Extract the [X, Y] coordinate from the center of the cell holding the provided text.  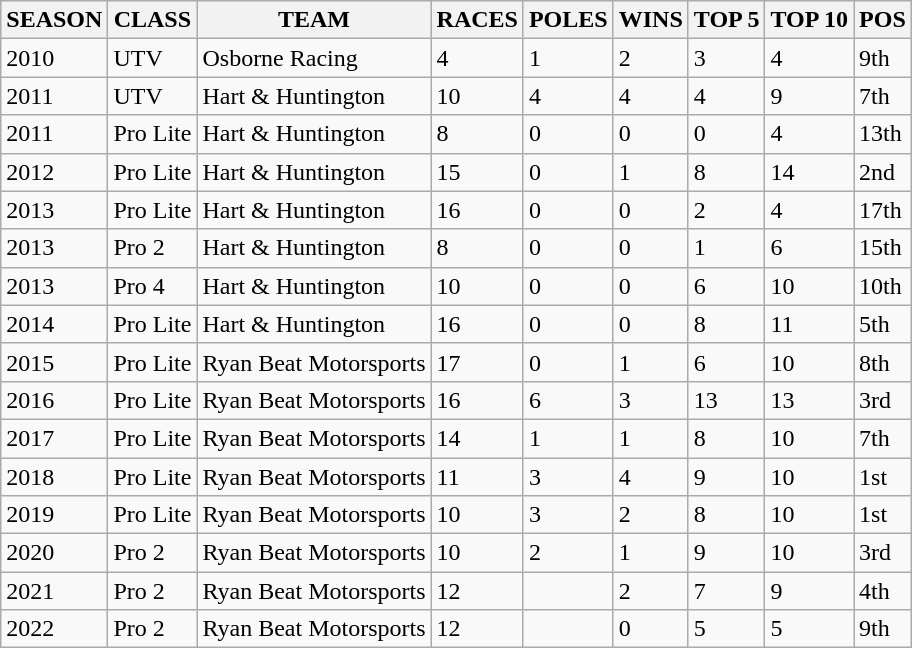
RACES [477, 20]
5th [883, 324]
TOP 10 [810, 20]
Osborne Racing [314, 58]
TEAM [314, 20]
15th [883, 248]
15 [477, 172]
Pro 4 [152, 286]
7 [726, 591]
10th [883, 286]
4th [883, 591]
2020 [54, 553]
POLES [568, 20]
2010 [54, 58]
POS [883, 20]
CLASS [152, 20]
2019 [54, 515]
2012 [54, 172]
2018 [54, 477]
13th [883, 134]
17 [477, 362]
2014 [54, 324]
8th [883, 362]
2021 [54, 591]
2nd [883, 172]
2015 [54, 362]
2016 [54, 400]
SEASON [54, 20]
2017 [54, 438]
2022 [54, 629]
17th [883, 210]
TOP 5 [726, 20]
WINS [650, 20]
